Return the (x, y) coordinate for the center point of the cell that contains the specified text.  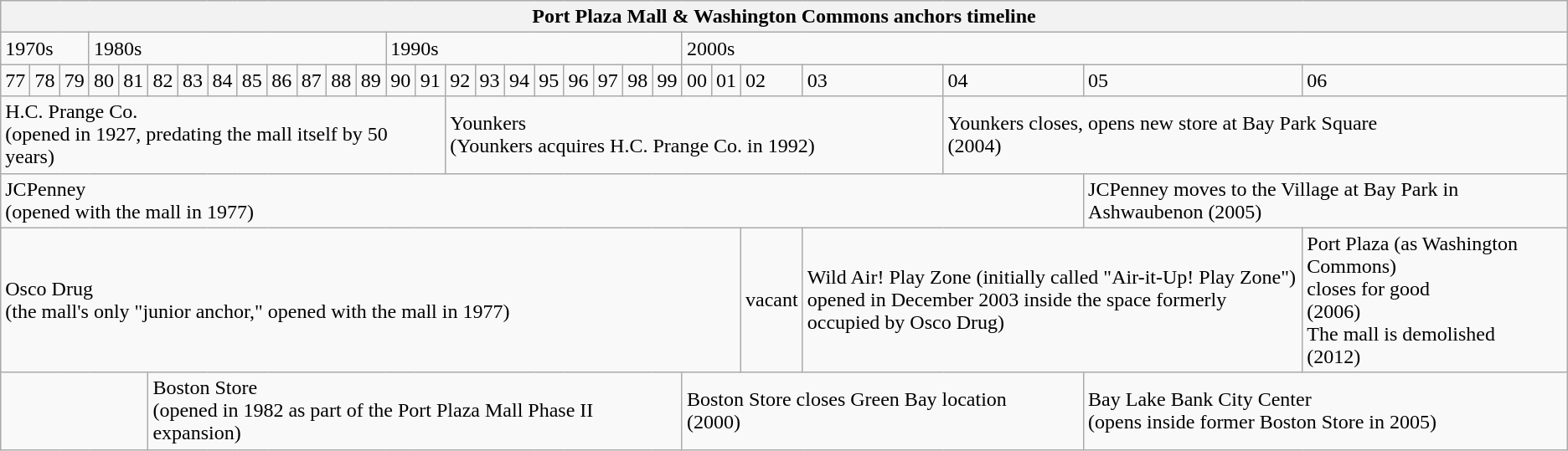
Bay Lake Bank City Center(opens inside former Boston Store in 2005) (1326, 411)
Port Plaza Mall & Washington Commons anchors timeline (784, 17)
91 (431, 80)
05 (1193, 80)
89 (370, 80)
96 (578, 80)
79 (74, 80)
77 (15, 80)
00 (697, 80)
2000s (1124, 49)
06 (1435, 80)
90 (400, 80)
1980s (237, 49)
94 (519, 80)
92 (461, 80)
83 (193, 80)
Wild Air! Play Zone (initially called "Air-it-Up! Play Zone") opened in December 2003 inside the space formerly occupied by Osco Drug) (1052, 300)
84 (223, 80)
78 (45, 80)
82 (162, 80)
98 (638, 80)
02 (772, 80)
Younkers closes, opens new store at Bay Park Square(2004) (1255, 135)
99 (667, 80)
93 (489, 80)
85 (251, 80)
Osco Drug(the mall's only "junior anchor," opened with the mall in 1977) (371, 300)
81 (134, 80)
97 (608, 80)
Port Plaza (as Washington Commons)closes for good(2006)The mall is demolished(2012) (1435, 300)
1990s (534, 49)
JCPenney moves to the Village at Bay Park in Ashwaubenon (2005) (1326, 201)
80 (104, 80)
1970s (45, 49)
H.C. Prange Co.(opened in 1927, predating the mall itself by 50 years) (223, 135)
87 (312, 80)
Younkers(Younkers acquires H.C. Prange Co. in 1992) (694, 135)
Boston Store(opened in 1982 as part of the Port Plaza Mall Phase II expansion) (415, 411)
vacant (772, 300)
03 (873, 80)
88 (342, 80)
04 (1014, 80)
01 (725, 80)
95 (549, 80)
JCPenney(opened with the mall in 1977) (543, 201)
Boston Store closes Green Bay location(2000) (883, 411)
86 (281, 80)
